Pinpoint the cell where the given text exists, returning its (X, Y) midpoint coordinate. 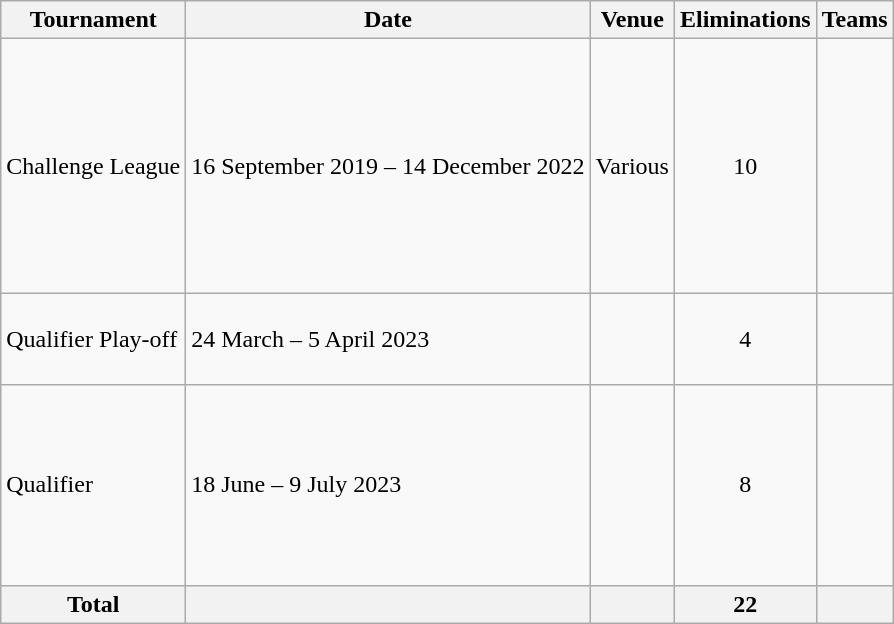
Tournament (94, 20)
18 June – 9 July 2023 (388, 485)
8 (745, 485)
4 (745, 339)
Qualifier Play-off (94, 339)
16 September 2019 – 14 December 2022 (388, 166)
Challenge League (94, 166)
22 (745, 604)
24 March – 5 April 2023 (388, 339)
Various (632, 166)
Venue (632, 20)
Date (388, 20)
Teams (854, 20)
Eliminations (745, 20)
Total (94, 604)
Qualifier (94, 485)
10 (745, 166)
